Find where the given text appears and provide that cell's center as [X, Y] coordinate. 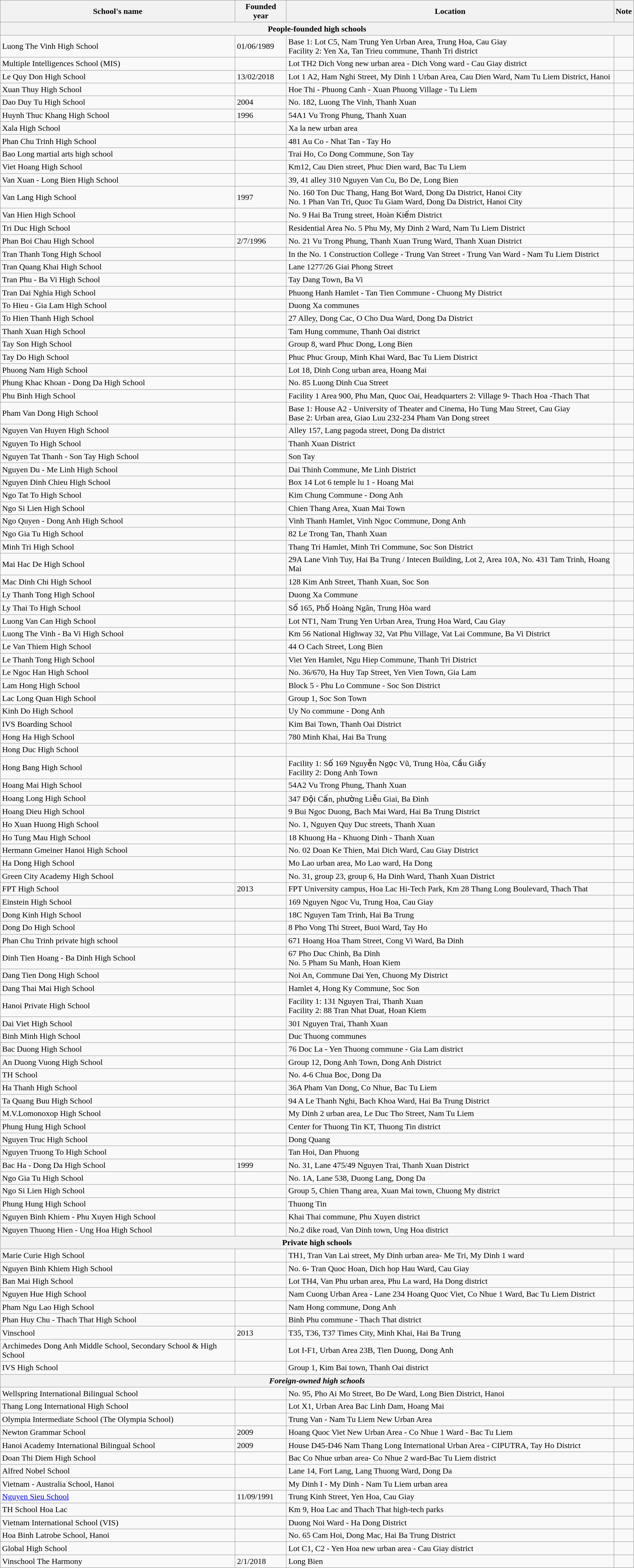
Km12, Cau Dien street, Phuc Dien ward, Bac Tu Liem [450, 167]
IVS High School [118, 1368]
Hoang Mai High School [118, 785]
13/02/2018 [261, 77]
Multiple Intelligences School (MIS) [118, 64]
Dinh Tien Hoang - Ba Dinh High School [118, 958]
Group 1, Kim Bai town, Thanh Oai district [450, 1368]
Lot NT1, Nam Trung Yen Urban Area, Trung Hoa Ward, Cau Giay [450, 621]
Vietnam International School (VIS) [118, 1523]
To Hien Thanh High School [118, 318]
Duong Xa communes [450, 306]
Tay Son High School [118, 344]
Hoang Dieu High School [118, 811]
Hermann Gmeiner Hanoi High School [118, 850]
Lot 18, Dinh Cong urban area, Hoang Mai [450, 370]
No. 1, Nguyen Quy Duc streets, Thanh Xuan [450, 824]
Phu Binh High School [118, 396]
Vinschool The Harmony [118, 1561]
Nguyen To High School [118, 443]
Trung Van - Nam Tu Liem New Urban Area [450, 1419]
FPT High School [118, 889]
No. 160 Ton Duc Thang, Hang Bot Ward, Dong Da District, Hanoi CityNo. 1 Phan Van Tri, Quoc Tu Giam Ward, Dong Da District, Hanoi City [450, 197]
FPT University campus, Hoa Lac Hi-Tech Park, Km 28 Thang Long Boulevard, Thach That [450, 889]
Hanoi Private High School [118, 1006]
Ho Tung Mau High School [118, 837]
94 A Le Thanh Nghi, Bach Khoa Ward, Hai Ba Trung District [450, 1101]
Foreign-owned high schools [317, 1381]
No. 31, group 23, group 6, Ha Dinh Ward, Thanh Xuan District [450, 876]
82 Le Trong Tan, Thanh Xuan [450, 534]
Le Quy Don High School [118, 77]
Duong Xa Commune [450, 595]
Einstein High School [118, 902]
Center for Thuong Tin KT, Thuong Tin district [450, 1127]
301 Nguyen Trai, Thanh Xuan [450, 1023]
Duong Noi Ward - Ha Dong District [450, 1523]
Doan Thi Diem High School [118, 1458]
27 Alley, Dong Cac, O Cho Dua Ward, Dong Da District [450, 318]
Nguyen Thuong Hien - Ung Hoa High School [118, 1230]
1999 [261, 1165]
18 Khuong Ha - Khuong Dinh - Thanh Xuan [450, 837]
Global High School [118, 1548]
Phuong Nam High School [118, 370]
Trung Kinh Street, Yen Hoa, Cau Giay [450, 1497]
Hoang Quoc Viet New Urban Area - Co Nhue 1 Ward - Bac Tu Liem [450, 1432]
Km 9, Hoa Lac and Thach That high-tech parks [450, 1510]
TH School [118, 1075]
Nguyen Hue High School [118, 1294]
Thuong Tin [450, 1204]
Nguyen Dinh Chieu High School [118, 482]
Nguyen Truc High School [118, 1139]
Luong Van Can High School [118, 621]
Newton Grammar School [118, 1432]
School's name [118, 12]
Wellspring International Bilingual School [118, 1394]
Tam Hung commune, Thanh Oai district [450, 331]
Facility 1: 131 Nguyen Trai, Thanh XuanFacility 2: 88 Tran Nhat Duat, Hoan Kiem [450, 1006]
11/09/1991 [261, 1497]
Vietnam - Australia School, Hanoi [118, 1484]
Xuan Thuy High School [118, 89]
Luong The Vinh - Ba Vi High School [118, 634]
Bao Long martial arts high school [118, 154]
Lot I-F1, Urban Area 23B, Tien Duong, Dong Anh [450, 1350]
1996 [261, 115]
Box 14 Lot 6 temple lu 1 - Hoang Mai [450, 482]
Facility 1: Số 169 Nguyễn Ngọc Vũ, Trung Hòa, Cầu GiấyFacility 2: Dong Anh Town [450, 768]
Bac Co Nhue urban area- Co Nhue 2 ward-Bac Tu Liem district [450, 1458]
54A1 Vu Trong Phung, Thanh Xuan [450, 115]
TH School Hoa Lac [118, 1510]
481 Au Co - Nhat Tan - Tay Ho [450, 141]
2004 [261, 102]
Lot 1 A2, Ham Nghi Street, My Dinh 1 Urban Area, Cau Dien Ward, Nam Tu Liem District, Hanoi [450, 77]
671 Hoang Hoa Tham Street, Cong Vi Ward, Ba Dinh [450, 941]
Private high schools [317, 1242]
76 Doc La - Yen Thuong commune - Gia Lam district [450, 1049]
IVS Boarding School [118, 724]
Nam Hong commune, Dong Anh [450, 1307]
Tran Thanh Tong High School [118, 254]
Lot C1, C2 - Yen Hoa new urban area - Cau Giay district [450, 1548]
Dong Kinh High School [118, 915]
Founded year [261, 12]
Tran Dai Nghia High School [118, 292]
Vinschool [118, 1333]
Marie Curie High School [118, 1255]
18C Nguyen Tam Trinh, Hai Ba Trung [450, 915]
No. 9 Hai Ba Trung street, Hoàn Kiếm District [450, 215]
Thanh Xuan High School [118, 331]
780 Minh Khai, Hai Ba Trung [450, 737]
Facility 1 Area 900, Phu Man, Quoc Oai, Headquarters 2: Village 9- Thach Hoa -Thach That [450, 396]
No. 65 Cam Hoi, Dong Mac, Hai Ba Trung District [450, 1535]
Hong Bang High School [118, 768]
Kinh Do High School [118, 711]
Luong The Vinh High School [118, 46]
Lane 1277/26 Giai Phong Street [450, 267]
Hong Ha High School [118, 737]
No. 182, Luong The Vinh, Thanh Xuan [450, 102]
39, 41 alley 310 Nguyen Van Cu, Bo De, Long Bien [450, 180]
Km 56 National Highway 32, Vat Phu Village, Vat Lai Commune, Ba Vi District [450, 634]
Bac Duong High School [118, 1049]
Kim Bai Town, Thanh Oai District [450, 724]
Uy No commune - Dong Anh [450, 711]
Tan Hoi, Dan Phuong [450, 1152]
Chien Thang Area, Xuan Mai Town [450, 508]
Phung Khac Khoan - Dong Da High School [118, 383]
Dai Viet High School [118, 1023]
T35, T36, T37 Times City, Minh Khai, Hai Ba Trung [450, 1333]
Nguyen Van Huyen High School [118, 431]
Hoe Thi - Phuong Canh - Xuan Phuong Village - Tu Liem [450, 89]
Lac Long Quan High School [118, 698]
Nam Cuong Urban Area - Lane 234 Hoang Quoc Viet, Co Nhue 1 Ward, Bac Tu Liem District [450, 1294]
Phuong Hanh Hamlet - Tan Tien Commune - Chuong My District [450, 292]
No. 6- Tran Quoc Hoan, Dich hop Hau Ward, Cau Giay [450, 1268]
Xa la new urban area [450, 128]
Dao Duy Tu High School [118, 102]
Dang Tien Dong High School [118, 975]
Vinh Thanh Hamlet, Vinh Ngoc Commune, Dong Anh [450, 521]
Ngo Quyen - Dong Anh High School [118, 521]
Hamlet 4, Hong Ky Commune, Soc Son [450, 988]
Tay Dang Town, Ba Vi [450, 280]
Ngo Tat To High School [118, 495]
An Duong Vuong High School [118, 1062]
Tri Duc High School [118, 228]
Khai Thai commune, Phu Xuyen district [450, 1217]
Huynh Thuc Khang High School [118, 115]
Residential Area No. 5 Phu My, My Dinh 2 Ward, Nam Tu Liem District [450, 228]
Phuc Phuc Group, Minh Khai Ward, Bac Tu Liem District [450, 357]
Ly Thai To High School [118, 608]
67 Pho Duc Chinh, Ba DinhNo. 5 Pham Su Manh, Hoan Kiem [450, 958]
Ly Thanh Tong High School [118, 595]
Dang Thai Mai High School [118, 988]
Noi An, Commune Dai Yen, Chuong My District [450, 975]
Thang Tri Hamlet, Minh Tri Commune, Soc Son District [450, 547]
Van Xuan - Long Bien High School [118, 180]
Bac Ha - Dong Da High School [118, 1165]
1997 [261, 197]
To Hieu - Gia Lam High School [118, 306]
8 Pho Vong Thi Street, Buoi Ward, Tay Ho [450, 928]
M.V.Lomonoxop High School [118, 1114]
In the No. 1 Construction College - Trung Van Street - Trung Van Ward - Nam Tu Liem District [450, 254]
No. 1A, Lane 538, Duong Lang, Dong Da [450, 1178]
44 O Cach Street, Long Bien [450, 647]
Note [624, 12]
No. 85 Luong Dinh Cua Street [450, 383]
No. 95, Pho Ai Mo Street, Bo De Ward, Long Bien District, Hanoi [450, 1394]
Nguyen Tat Thanh - Son Tay High School [118, 456]
TH1, Tran Van Lai street, My Dinh urban area- Me Tri, My Dinh 1 ward [450, 1255]
Nguyen Truong To High School [118, 1152]
Nguyen Binh Khiem High School [118, 1268]
People-founded high schools [317, 29]
29A Lane Vinh Tuy, Hai Ba Trung / Intecen Building, Lot 2, Area 10A, No. 431 Tam Trinh, Hoang Mai [450, 564]
Long Bien [450, 1561]
Dai Thinh Commune, Me Linh District [450, 469]
Binh Phu commune - Thach That district [450, 1320]
Thang Long International High School [118, 1406]
Van Lang High School [118, 197]
Alley 157, Lang pagoda street, Dong Da district [450, 431]
Ha Dong High School [118, 863]
Archimedes Dong Anh Middle School, Secondary School & High School [118, 1350]
Ho Xuan Huong High School [118, 824]
My Dinh I - My Dinh - Nam Tu Liem urban area [450, 1484]
Hoang Long High School [118, 799]
Ban Mai High School [118, 1281]
Tran Phu - Ba Vi High School [118, 280]
Mai Hac De High School [118, 564]
Viet Yen Hamlet, Ngu Hiep Commune, Thanh Tri District [450, 660]
Tay Do High School [118, 357]
Group 1, Soc Son Town [450, 698]
Olympia Intermediate School (The Olympia School) [118, 1419]
128 Kim Anh Street, Thanh Xuan, Soc Son [450, 582]
Phan Huy Chu - Thach That High School [118, 1320]
Xala High School [118, 128]
Nguyen Du - Me Linh High School [118, 469]
Ta Quang Buu High School [118, 1101]
Location [450, 12]
Nguyen Sieu School [118, 1497]
No. 36/670, Ha Huy Tap Street, Yen Vien Town, Gia Lam [450, 673]
Phan Chu Trinh High School [118, 141]
Le Thanh Tong High School [118, 660]
01/06/1989 [261, 46]
Nguyen Binh Khiem - Phu Xuyen High School [118, 1217]
Group 5, Chien Thang area, Xuan Mai town, Chuong My district [450, 1191]
No. 02 Doan Ke Thien, Mai Dich Ward, Cau Giay District [450, 850]
Tran Quang Khai High School [118, 267]
No. 31, Lane 475/49 Nguyen Trai, Thanh Xuan District [450, 1165]
Hoa Binh Latrobe School, Hanoi [118, 1535]
Alfred Nobel School [118, 1471]
Hanoi Academy International Bilingual School [118, 1445]
Group 12, Dong Anh Town, Dong Anh District [450, 1062]
Group 8, ward Phuc Dong, Long Bien [450, 344]
Kim Chung Commune - Dong Anh [450, 495]
Hong Duc High School [118, 750]
Duc Thuong communes [450, 1036]
Le Van Thiem High School [118, 647]
No.2 dike road, Van Dinh town, Ung Hoa district [450, 1230]
Son Tay [450, 456]
2/7/1996 [261, 241]
Ha Thanh High School [118, 1088]
No. 4-6 Chua Boc, Dong Da [450, 1075]
2/1/2018 [261, 1561]
Mo Lao urban area, Mo Lao ward, Ha Dong [450, 863]
House D45-D46 Nam Thang Long International Urban Area - CIPUTRA, Tay Ho District [450, 1445]
Block 5 - Phu Lo Commune - Soc Son District [450, 685]
Base 1: Lot C5, Nam Trung Yen Urban Area, Trung Hoa, Cau GiayFacility 2: Yen Xa, Tan Trieu commune, Thanh Tri district [450, 46]
Le Ngoc Han High School [118, 673]
No. 21 Vu Trong Phung, Thanh Xuan Trung Ward, Thanh Xuan District [450, 241]
36A Pham Van Dong, Co Nhue, Bac Tu Liem [450, 1088]
Thanh Xuan District [450, 443]
Phan Boi Chau High School [118, 241]
169 Nguyen Ngoc Vu, Trung Hoa, Cau Giay [450, 902]
9 Bui Ngoc Duong, Bach Mai Ward, Hai Ba Trung District [450, 811]
Mac Dinh Chi High School [118, 582]
54A2 Vu Trong Phung, Thanh Xuan [450, 785]
Phan Chu Trinh private high school [118, 941]
Minh Tri High School [118, 547]
Viet Hoang High School [118, 167]
Dong Quang [450, 1139]
Pham Ngu Lao High School [118, 1307]
Lam Hong High School [118, 685]
Số 165, Phố Hoàng Ngân, Trung Hòa ward [450, 608]
Lot TH2 Dich Vong new urban area - Dich Vong ward - Cau Giay district [450, 64]
Base 1: House A2 - University of Theater and Cinema, Ho Tung Mau Street, Cau GiayBase 2: Urban area, Giao Luu 232-234 Pham Van Dong street [450, 413]
Pham Van Dong High School [118, 413]
Trai Ho, Co Dong Commune, Son Tay [450, 154]
Dong Do High School [118, 928]
My Dinh 2 urban area, Le Duc Tho Street, Nam Tu Liem [450, 1114]
Lot X1, Urban Area Bac Linh Dam, Hoang Mai [450, 1406]
347 Đội Cấn, phường Liễu Giai, Ba Đình [450, 799]
Lane 14, Fort Lang, Lang Thuong Ward, Dong Da [450, 1471]
Green City Academy High School [118, 876]
Binh Minh High School [118, 1036]
Van Hien High School [118, 215]
Lot TH4, Van Phu urban area, Phu La ward, Ha Dong district [450, 1281]
